Provide the [x, y] coordinate of the cell's center where the given text is located.  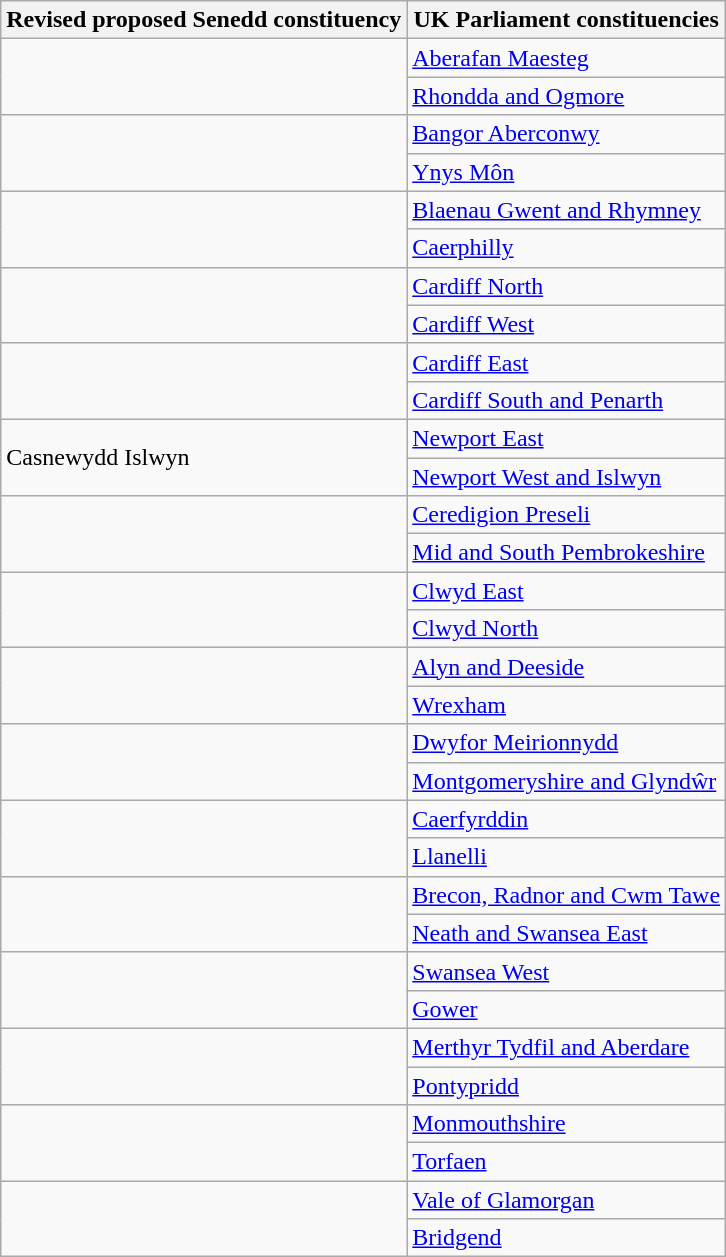
Dwyfor Meirionnydd [566, 743]
Mid and South Pembrokeshire [566, 553]
Ynys Môn [566, 172]
Cardiff South and Penarth [566, 400]
Clwyd North [566, 629]
Merthyr Tydfil and Aberdare [566, 1047]
Cardiff West [566, 324]
Swansea West [566, 971]
Monmouthshire [566, 1124]
Wrexham [566, 705]
Newport East [566, 438]
Casnewydd Islwyn [204, 457]
Bangor Aberconwy [566, 134]
Neath and Swansea East [566, 933]
Pontypridd [566, 1085]
Clwyd East [566, 591]
Ceredigion Preseli [566, 515]
UK Parliament constituencies [566, 20]
Caerphilly [566, 248]
Bridgend [566, 1238]
Cardiff East [566, 362]
Blaenau Gwent and Rhymney [566, 210]
Brecon, Radnor and Cwm Tawe [566, 895]
Llanelli [566, 857]
Caerfyrddin [566, 819]
Alyn and Deeside [566, 667]
Aberafan Maesteg [566, 58]
Newport West and Islwyn [566, 477]
Cardiff North [566, 286]
Torfaen [566, 1162]
Gower [566, 1009]
Vale of Glamorgan [566, 1200]
Rhondda and Ogmore [566, 96]
Montgomeryshire and Glyndŵr [566, 781]
Revised proposed Senedd constituency [204, 20]
